Return the [x, y] coordinate for the center point of the cell that contains the specified text.  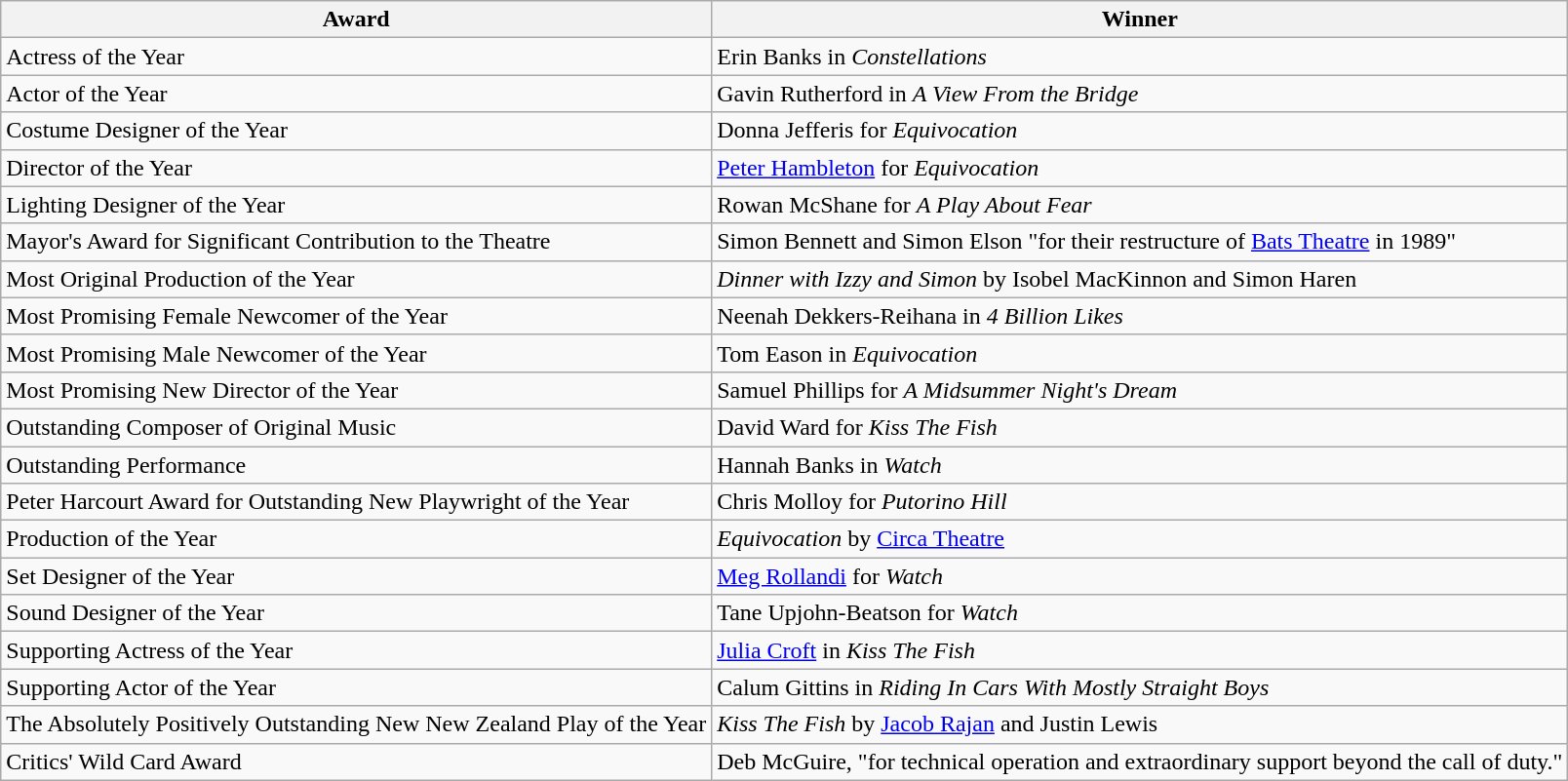
Equivocation by Circa Theatre [1140, 539]
Production of the Year [357, 539]
Most Promising Female Newcomer of the Year [357, 316]
Tom Eason in Equivocation [1140, 353]
Supporting Actor of the Year [357, 687]
Most Original Production of the Year [357, 279]
Erin Banks in Constellations [1140, 57]
Meg Rollandi for Watch [1140, 576]
Dinner with Izzy and Simon by Isobel MacKinnon and Simon Haren [1140, 279]
Chris Molloy for Putorino Hill [1140, 502]
Peter Hambleton for Equivocation [1140, 168]
Calum Gittins in Riding In Cars With Mostly Straight Boys [1140, 687]
Winner [1140, 20]
Actor of the Year [357, 94]
Sound Designer of the Year [357, 613]
Tane Upjohn-Beatson for Watch [1140, 613]
Set Designer of the Year [357, 576]
Lighting Designer of the Year [357, 205]
Simon Bennett and Simon Elson "for their restructure of Bats Theatre in 1989" [1140, 242]
The Absolutely Positively Outstanding New New Zealand Play of the Year [357, 724]
Costume Designer of the Year [357, 131]
Donna Jefferis for Equivocation [1140, 131]
Neenah Dekkers-Reihana in 4 Billion Likes [1140, 316]
Supporting Actress of the Year [357, 650]
Hannah Banks in Watch [1140, 465]
Peter Harcourt Award for Outstanding New Playwright of the Year [357, 502]
Gavin Rutherford in A View From the Bridge [1140, 94]
Mayor's Award for Significant Contribution to the Theatre [357, 242]
Outstanding Composer of Original Music [357, 427]
Julia Croft in Kiss The Fish [1140, 650]
Rowan McShane for A Play About Fear [1140, 205]
Award [357, 20]
Outstanding Performance [357, 465]
Actress of the Year [357, 57]
Critics' Wild Card Award [357, 761]
Samuel Phillips for A Midsummer Night's Dream [1140, 390]
Director of the Year [357, 168]
David Ward for Kiss The Fish [1140, 427]
Most Promising Male Newcomer of the Year [357, 353]
Deb McGuire, "for technical operation and extraordinary support beyond the call of duty." [1140, 761]
Most Promising New Director of the Year [357, 390]
Kiss The Fish by Jacob Rajan and Justin Lewis [1140, 724]
